Extract the [x, y] coordinate from the center of the cell holding the provided text.  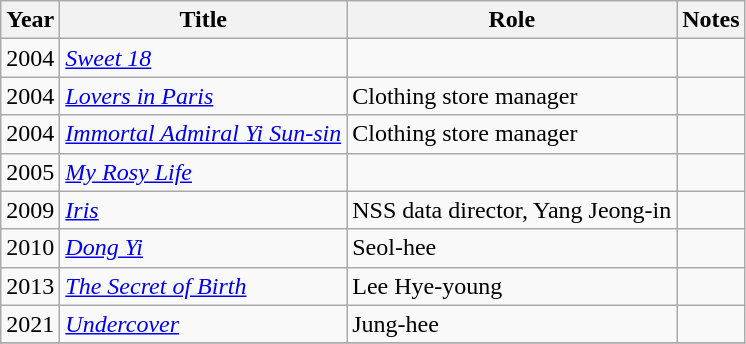
Seol-hee [512, 248]
2009 [30, 210]
Immortal Admiral Yi Sun-sin [204, 134]
Jung-hee [512, 324]
Lee Hye-young [512, 286]
The Secret of Birth [204, 286]
2021 [30, 324]
NSS data director, Yang Jeong-in [512, 210]
Title [204, 20]
2013 [30, 286]
Sweet 18 [204, 58]
2010 [30, 248]
Notes [711, 20]
Lovers in Paris [204, 96]
2005 [30, 172]
Year [30, 20]
Dong Yi [204, 248]
My Rosy Life [204, 172]
Iris [204, 210]
Undercover [204, 324]
Role [512, 20]
